Extract the [X, Y] coordinate from the center of the cell holding the provided text.  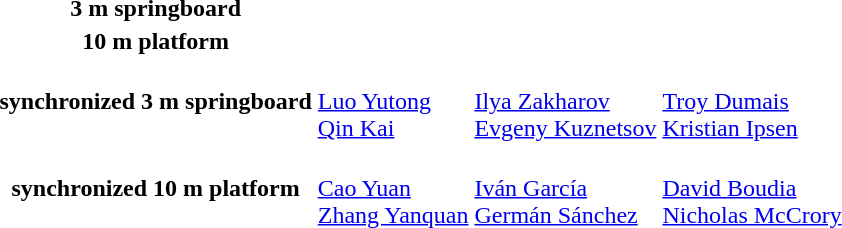
Ilya ZakharovEvgeny Kuznetsov [566, 101]
Luo YutongQin Kai [393, 101]
